Pinpoint the cell where the given text exists, returning its (X, Y) midpoint coordinate. 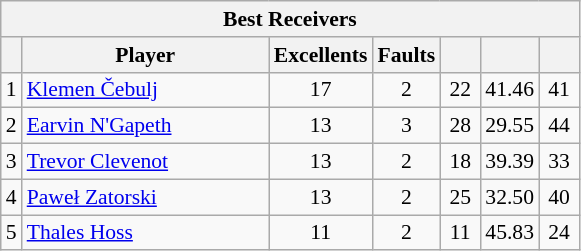
44 (559, 126)
41.46 (510, 90)
22 (460, 90)
39.39 (510, 162)
Klemen Čebulj (146, 90)
5 (12, 233)
Player (146, 55)
Faults (406, 55)
Trevor Clevenot (146, 162)
24 (559, 233)
Earvin N'Gapeth (146, 126)
32.50 (510, 197)
Paweł Zatorski (146, 197)
1 (12, 90)
40 (559, 197)
33 (559, 162)
Thales Hoss (146, 233)
28 (460, 126)
Best Receivers (290, 19)
25 (460, 197)
Excellents (321, 55)
18 (460, 162)
41 (559, 90)
29.55 (510, 126)
45.83 (510, 233)
17 (321, 90)
4 (12, 197)
